Return the (x, y) coordinate for the center point of the cell that contains the specified text.  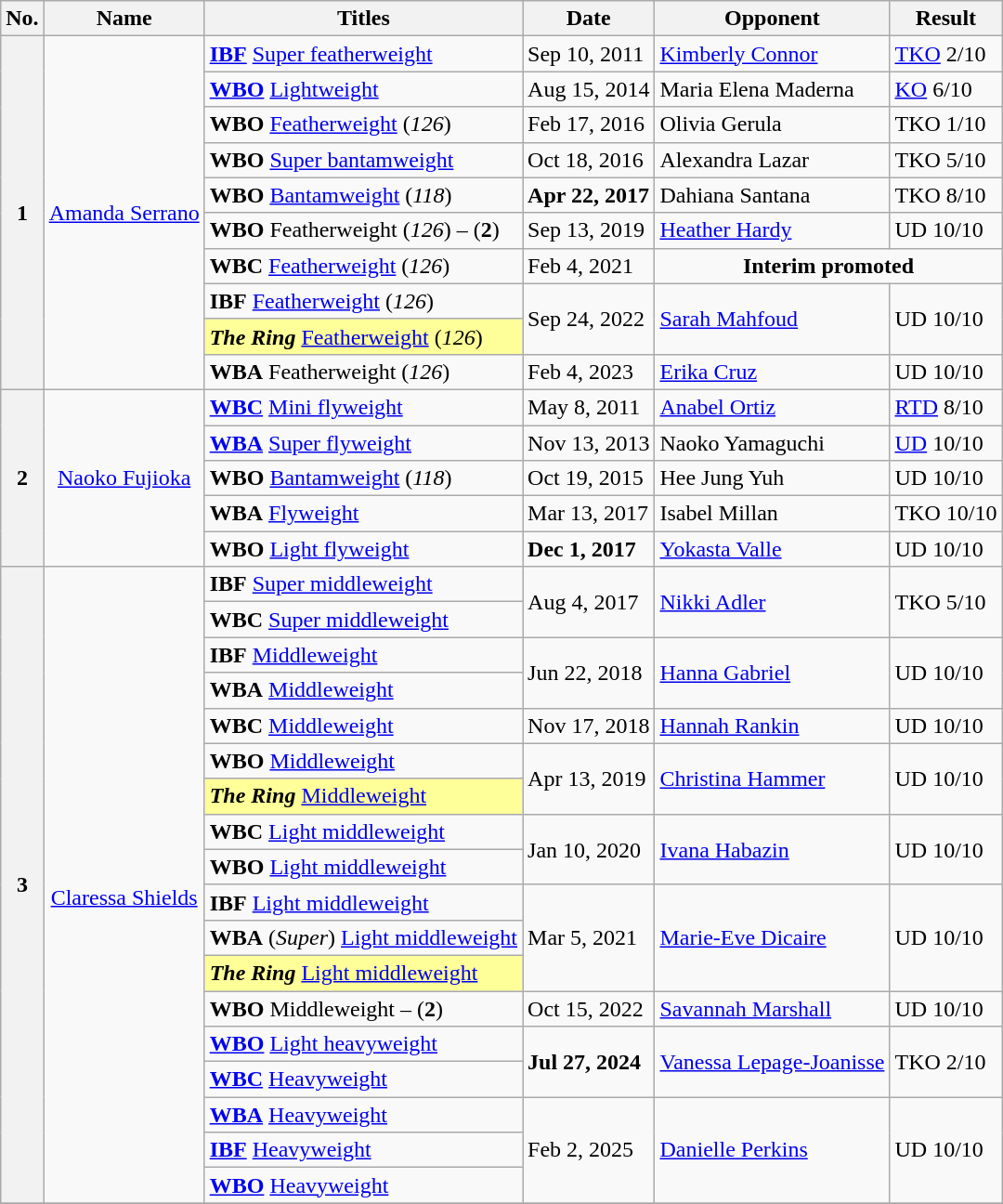
IBF Featherweight (126) (363, 301)
WBO Featherweight (126) (363, 124)
Jul 27, 2024 (589, 1062)
Dahiana Santana (773, 195)
Olivia Gerula (773, 124)
Date (589, 19)
Interim promoted (828, 266)
1 (22, 214)
Oct 15, 2022 (589, 1008)
WBO Featherweight (126) – (2) (363, 230)
Mar 5, 2021 (589, 937)
Maria Elena Maderna (773, 89)
Result (945, 19)
Hanna Gabriel (773, 673)
Jun 22, 2018 (589, 673)
Heather Hardy (773, 230)
IBF Light middleweight (363, 902)
WBA Heavyweight (363, 1115)
WBA Flyweight (363, 514)
The Ring Featherweight (126) (363, 336)
IBF Super featherweight (363, 54)
WBO Middleweight (363, 761)
IBF Middleweight (363, 655)
Nov 17, 2018 (589, 726)
Titles (363, 19)
Erika Cruz (773, 372)
Kimberly Connor (773, 54)
WBA (Super) Light middleweight (363, 937)
WBO Light heavyweight (363, 1044)
TKO 10/10 (945, 514)
WBO Super bantamweight (363, 160)
WBO Lightweight (363, 89)
Opponent (773, 19)
2 (22, 478)
Apr 22, 2017 (589, 195)
WBC Middleweight (363, 726)
Aug 15, 2014 (589, 89)
Feb 4, 2023 (589, 372)
KO 6/10 (945, 89)
Amanda Serrano (124, 214)
Ivana Habazin (773, 849)
TKO 8/10 (945, 195)
Danielle Perkins (773, 1150)
No. (22, 19)
RTD 8/10 (945, 407)
Mar 13, 2017 (589, 514)
Feb 2, 2025 (589, 1150)
Oct 18, 2016 (589, 160)
Nov 13, 2013 (589, 443)
Naoko Fujioka (124, 478)
Anabel Ortiz (773, 407)
Naoko Yamaguchi (773, 443)
Sep 24, 2022 (589, 319)
WBC Featherweight (126) (363, 266)
Sep 13, 2019 (589, 230)
Name (124, 19)
Hannah Rankin (773, 726)
Nikki Adler (773, 602)
Jan 10, 2020 (589, 849)
Claressa Shields (124, 884)
WBC Mini flyweight (363, 407)
Vanessa Lepage-Joanisse (773, 1062)
WBA Super flyweight (363, 443)
May 8, 2011 (589, 407)
Isabel Millan (773, 514)
Sarah Mahfoud (773, 319)
WBO Heavyweight (363, 1185)
WBC Heavyweight (363, 1080)
Sep 10, 2011 (589, 54)
3 (22, 884)
WBA Featherweight (126) (363, 372)
WBO Middleweight – (2) (363, 1008)
IBF Super middleweight (363, 584)
TKO 1/10 (945, 124)
The Ring Middleweight (363, 796)
Apr 13, 2019 (589, 779)
Christina Hammer (773, 779)
WBO Light flyweight (363, 549)
Aug 4, 2017 (589, 602)
Feb 17, 2016 (589, 124)
The Ring Light middleweight (363, 973)
Hee Jung Yuh (773, 478)
WBC Super middleweight (363, 620)
Alexandra Lazar (773, 160)
Dec 1, 2017 (589, 549)
WBA Middleweight (363, 690)
Marie-Eve Dicaire (773, 937)
IBF Heavyweight (363, 1150)
Savannah Marshall (773, 1008)
Yokasta Valle (773, 549)
Feb 4, 2021 (589, 266)
WBC Light middleweight (363, 831)
Oct 19, 2015 (589, 478)
WBO Light middleweight (363, 867)
